Return the [x, y] coordinate for the center point of the cell that contains the specified text.  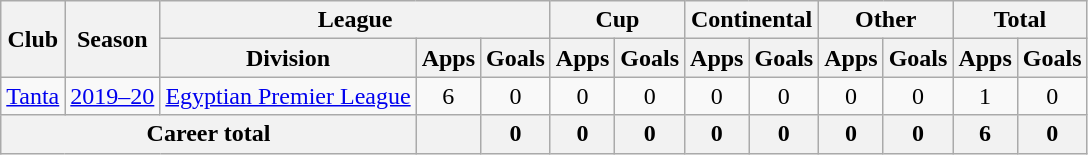
Tanta [33, 96]
2019–20 [112, 96]
League [355, 20]
Total [1020, 20]
Other [886, 20]
Continental [752, 20]
Career total [208, 134]
Club [33, 39]
1 [985, 96]
Egyptian Premier League [288, 96]
Cup [617, 20]
Season [112, 39]
Division [288, 58]
